Find where the given text appears and provide that cell's center as (x, y) coordinate. 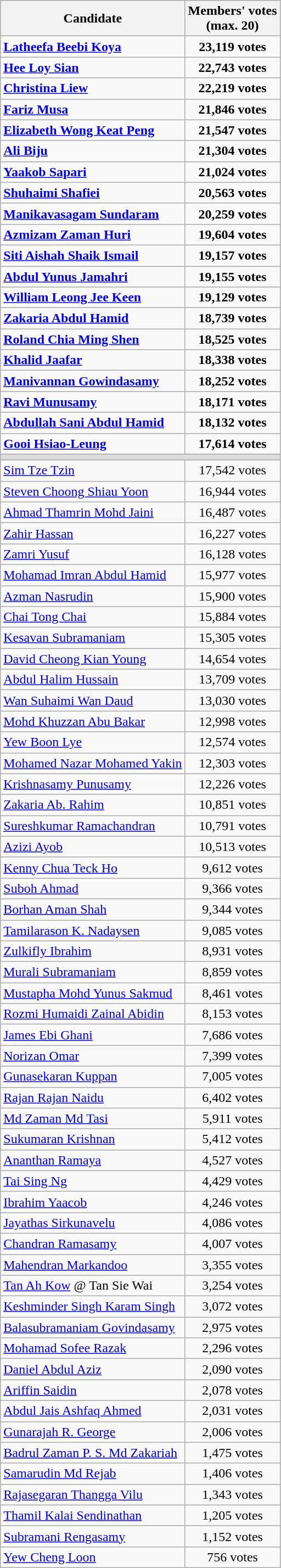
1,475 votes (233, 1453)
Mohamed Nazar Mohamed Yakin (93, 763)
4,527 votes (233, 1160)
16,944 votes (233, 491)
20,563 votes (233, 193)
22,743 votes (233, 68)
2,031 votes (233, 1411)
Fariz Musa (93, 109)
18,739 votes (233, 318)
Azizi Ayob (93, 847)
5,911 votes (233, 1118)
Members' votes(max. 20) (233, 19)
10,851 votes (233, 805)
William Leong Jee Keen (93, 298)
Ali Biju (93, 151)
Keshminder Singh Karam Singh (93, 1307)
Rajasegaran Thangga Vilu (93, 1494)
Ananthan Ramaya (93, 1160)
Badrul Zaman P. S. Md Zakariah (93, 1453)
Mohamad Imran Abdul Hamid (93, 575)
Tai Sing Ng (93, 1181)
Samarudin Md Rejab (93, 1474)
Balasubramaniam Govindasamy (93, 1328)
3,072 votes (233, 1307)
Elizabeth Wong Keat Peng (93, 130)
Thamil Kalai Sendinathan (93, 1515)
Abdul Halim Hussain (93, 680)
6,402 votes (233, 1097)
Sukumaran Krishnan (93, 1139)
Mohamad Sofee Razak (93, 1348)
2,006 votes (233, 1432)
18,171 votes (233, 402)
Christina Liew (93, 88)
Chandran Ramasamy (93, 1244)
21,547 votes (233, 130)
Hee Loy Sian (93, 68)
Kenny Chua Teck Ho (93, 867)
10,513 votes (233, 847)
21,024 votes (233, 172)
Gunasekaran Kuppan (93, 1077)
10,791 votes (233, 826)
Chai Tong Chai (93, 617)
18,132 votes (233, 423)
21,304 votes (233, 151)
Md Zaman Md Tasi (93, 1118)
Zakaria Abdul Hamid (93, 318)
Subramani Rengasamy (93, 1536)
2,078 votes (233, 1390)
9,612 votes (233, 867)
Ariffin Saidin (93, 1390)
Abdul Yunus Jamahri (93, 276)
18,525 votes (233, 339)
Suboh Ahmad (93, 888)
Murali Subramaniam (93, 972)
Ravi Munusamy (93, 402)
James Ebi Ghani (93, 1035)
Norizan Omar (93, 1056)
Gunarajah R. George (93, 1432)
Rajan Rajan Naidu (93, 1097)
Steven Choong Shiau Yoon (93, 491)
Roland Chia Ming Shen (93, 339)
7,686 votes (233, 1035)
4,007 votes (233, 1244)
19,157 votes (233, 255)
Siti Aishah Shaik Ismail (93, 255)
Sim Tze Tzin (93, 471)
Ahmad Thamrin Mohd Jaini (93, 512)
4,429 votes (233, 1181)
Sureshkumar Ramachandran (93, 826)
5,412 votes (233, 1139)
9,344 votes (233, 909)
22,219 votes (233, 88)
16,227 votes (233, 533)
756 votes (233, 1557)
Tan Ah Kow @ Tan Sie Wai (93, 1286)
4,086 votes (233, 1223)
19,155 votes (233, 276)
Yew Boon Lye (93, 742)
13,709 votes (233, 680)
15,900 votes (233, 596)
Candidate (93, 19)
8,931 votes (233, 951)
12,226 votes (233, 784)
16,487 votes (233, 512)
Azman Nasrudin (93, 596)
Zulkifly Ibrahim (93, 951)
Yew Cheng Loon (93, 1557)
Gooi Hsiao-Leung (93, 444)
12,998 votes (233, 721)
Shuhaimi Shafiei (93, 193)
3,355 votes (233, 1264)
8,859 votes (233, 972)
Azmizam Zaman Huri (93, 234)
Manivannan Gowindasamy (93, 381)
12,574 votes (233, 742)
18,338 votes (233, 360)
15,305 votes (233, 638)
1,205 votes (233, 1515)
14,654 votes (233, 659)
15,884 votes (233, 617)
17,614 votes (233, 444)
2,090 votes (233, 1369)
Mahendran Markandoo (93, 1264)
Latheefa Beebi Koya (93, 47)
Krishnasamy Punusamy (93, 784)
2,296 votes (233, 1348)
Zakaria Ab. Rahim (93, 805)
Khalid Jaafar (93, 360)
16,128 votes (233, 554)
19,604 votes (233, 234)
Rozmi Humaidi Zainal Abidin (93, 1014)
Abdul Jais Ashfaq Ahmed (93, 1411)
20,259 votes (233, 214)
Daniel Abdul Aziz (93, 1369)
1,152 votes (233, 1536)
Ibrahim Yaacob (93, 1202)
Tamilarason K. Nadaysen (93, 931)
19,129 votes (233, 298)
3,254 votes (233, 1286)
9,366 votes (233, 888)
12,303 votes (233, 763)
7,005 votes (233, 1077)
Yaakob Sapari (93, 172)
Borhan Aman Shah (93, 909)
8,461 votes (233, 993)
13,030 votes (233, 701)
7,399 votes (233, 1056)
23,119 votes (233, 47)
2,975 votes (233, 1328)
8,153 votes (233, 1014)
17,542 votes (233, 471)
Wan Suhaimi Wan Daud (93, 701)
18,252 votes (233, 381)
Manikavasagam Sundaram (93, 214)
David Cheong Kian Young (93, 659)
Zamri Yusuf (93, 554)
Zahir Hassan (93, 533)
4,246 votes (233, 1202)
Mustapha Mohd Yunus Sakmud (93, 993)
Jayathas Sirkunavelu (93, 1223)
1,406 votes (233, 1474)
1,343 votes (233, 1494)
15,977 votes (233, 575)
9,085 votes (233, 931)
21,846 votes (233, 109)
Kesavan Subramaniam (93, 638)
Mohd Khuzzan Abu Bakar (93, 721)
Abdullah Sani Abdul Hamid (93, 423)
